Determine the (X, Y) coordinate at the center of the cell enclosing the given text.  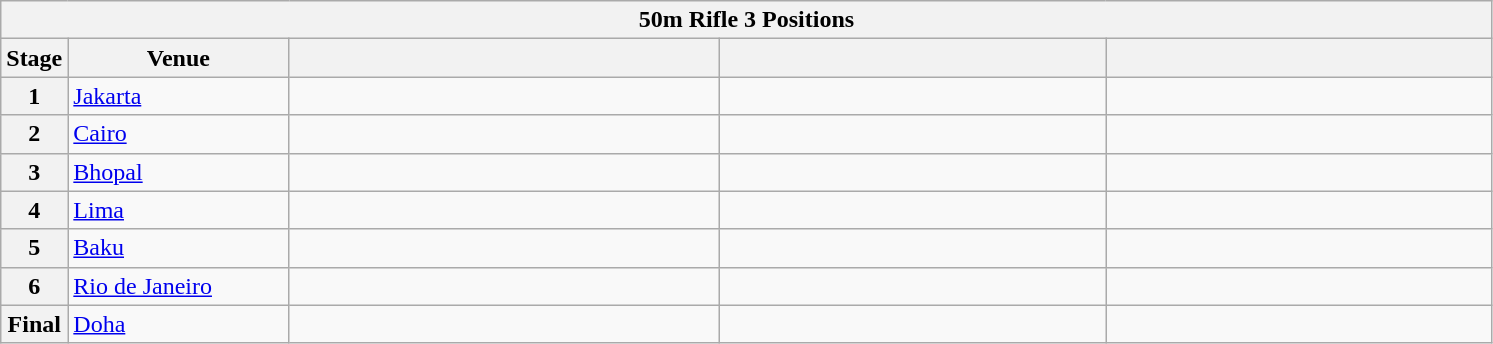
Stage (34, 58)
Cairo (178, 134)
3 (34, 172)
Doha (178, 324)
Final (34, 324)
2 (34, 134)
5 (34, 248)
Baku (178, 248)
4 (34, 210)
6 (34, 286)
Jakarta (178, 96)
Lima (178, 210)
Venue (178, 58)
Rio de Janeiro (178, 286)
1 (34, 96)
Bhopal (178, 172)
50m Rifle 3 Positions (746, 20)
